For the text-containing cell, return its midpoint in (x, y) coordinate format. 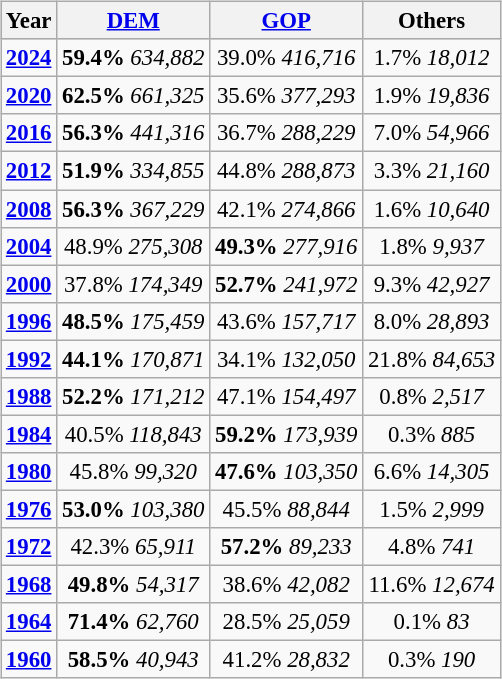
71.4% 62,760 (134, 622)
DEM (134, 21)
53.0% 103,380 (134, 509)
1960 (29, 660)
21.8% 84,653 (432, 359)
47.1% 154,497 (286, 396)
1984 (29, 434)
41.2% 28,832 (286, 660)
42.1% 274,866 (286, 209)
1976 (29, 509)
1.8% 9,937 (432, 246)
1.6% 10,640 (432, 209)
1988 (29, 396)
8.0% 28,893 (432, 321)
37.8% 174,349 (134, 284)
40.5% 118,843 (134, 434)
6.6% 14,305 (432, 472)
52.2% 171,212 (134, 396)
35.6% 377,293 (286, 96)
2008 (29, 209)
45.5% 88,844 (286, 509)
GOP (286, 21)
4.8% 741 (432, 547)
1972 (29, 547)
Others (432, 21)
39.0% 416,716 (286, 58)
2016 (29, 133)
1.5% 2,999 (432, 509)
1968 (29, 584)
3.3% 21,160 (432, 171)
7.0% 54,966 (432, 133)
58.5% 40,943 (134, 660)
59.4% 634,882 (134, 58)
Year (29, 21)
47.6% 103,350 (286, 472)
0.1% 83 (432, 622)
2000 (29, 284)
1.9% 19,836 (432, 96)
62.5% 661,325 (134, 96)
0.3% 190 (432, 660)
45.8% 99,320 (134, 472)
28.5% 25,059 (286, 622)
56.3% 367,229 (134, 209)
1964 (29, 622)
2004 (29, 246)
11.6% 12,674 (432, 584)
44.1% 170,871 (134, 359)
51.9% 334,855 (134, 171)
38.6% 42,082 (286, 584)
43.6% 157,717 (286, 321)
2020 (29, 96)
34.1% 132,050 (286, 359)
52.7% 241,972 (286, 284)
57.2% 89,233 (286, 547)
48.9% 275,308 (134, 246)
2012 (29, 171)
1992 (29, 359)
42.3% 65,911 (134, 547)
1980 (29, 472)
0.3% 885 (432, 434)
49.8% 54,317 (134, 584)
1996 (29, 321)
2024 (29, 58)
59.2% 173,939 (286, 434)
0.8% 2,517 (432, 396)
36.7% 288,229 (286, 133)
44.8% 288,873 (286, 171)
1.7% 18,012 (432, 58)
49.3% 277,916 (286, 246)
9.3% 42,927 (432, 284)
56.3% 441,316 (134, 133)
48.5% 175,459 (134, 321)
